Find where the given text appears and provide that cell's center as (X, Y) coordinate. 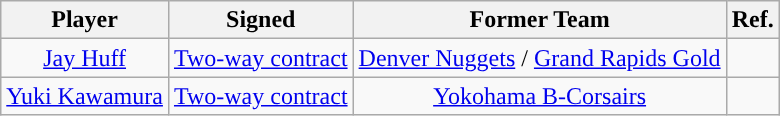
Former Team (540, 20)
Ref. (752, 20)
Denver Nuggets / Grand Rapids Gold (540, 58)
Signed (260, 20)
Yokohama B-Corsairs (540, 96)
Jay Huff (85, 58)
Yuki Kawamura (85, 96)
Player (85, 20)
